From the cell containing the given text, extract its center point as (X, Y) coordinate. 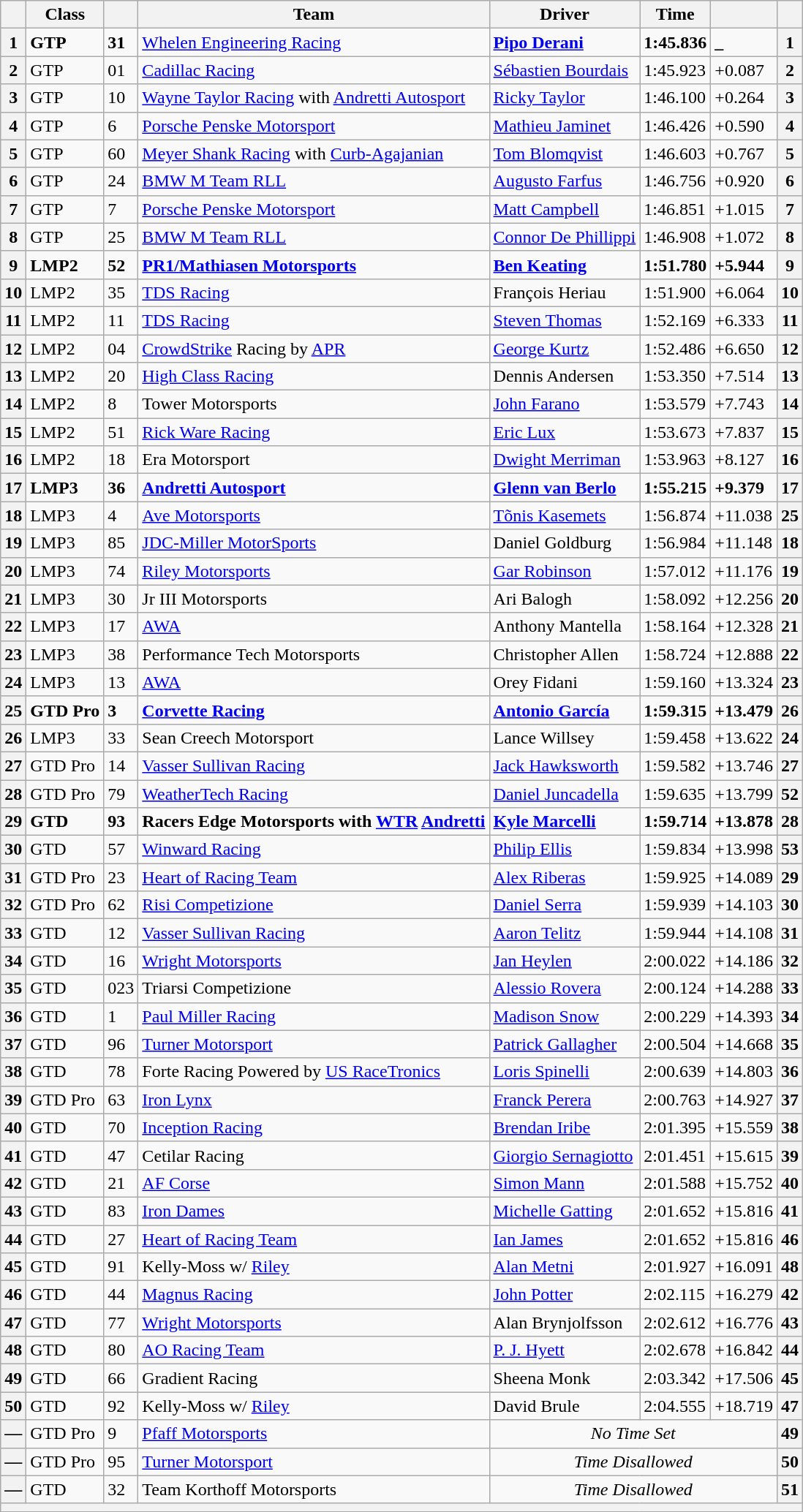
Madison Snow (565, 1016)
2:04.555 (676, 1406)
+0.087 (744, 70)
78 (121, 1072)
+13.324 (744, 682)
Iron Lynx (314, 1100)
1:46.851 (676, 209)
93 (121, 822)
Team Korthoff Motorsports (314, 1489)
2:03.342 (676, 1378)
+1.072 (744, 237)
79 (121, 793)
70 (121, 1127)
1:59.582 (676, 766)
+13.998 (744, 850)
91 (121, 1267)
Wayne Taylor Racing with Andretti Autosport (314, 98)
96 (121, 1044)
Giorgio Sernagiotto (565, 1155)
David Brule (565, 1406)
Inception Racing (314, 1127)
1:56.874 (676, 515)
2:02.612 (676, 1323)
+13.479 (744, 710)
1:58.724 (676, 654)
Forte Racing Powered by US RaceTronics (314, 1072)
1:59.458 (676, 738)
Racers Edge Motorsports with WTR Andretti (314, 822)
83 (121, 1211)
+11.038 (744, 515)
WeatherTech Racing (314, 793)
Driver (565, 15)
+15.559 (744, 1127)
+6.333 (744, 320)
+5.944 (744, 265)
Christopher Allen (565, 654)
Jack Hawksworth (565, 766)
Alan Metni (565, 1267)
+0.767 (744, 154)
Pfaff Motorsports (314, 1434)
Antonio García (565, 710)
Tower Motorsports (314, 404)
Simon Mann (565, 1183)
JDC-Miller MotorSports (314, 543)
63 (121, 1100)
Ari Balogh (565, 599)
+14.927 (744, 1100)
Connor De Phillippi (565, 237)
1:53.673 (676, 432)
Rick Ware Racing (314, 432)
Glenn van Berlo (565, 488)
CrowdStrike Racing by APR (314, 349)
Cetilar Racing (314, 1155)
+12.256 (744, 599)
Augusto Farfus (565, 181)
53 (790, 850)
Alessio Rovera (565, 989)
Magnus Racing (314, 1295)
+11.148 (744, 543)
2:00.229 (676, 1016)
1:58.092 (676, 599)
1:59.160 (676, 682)
Meyer Shank Racing with Curb-Agajanian (314, 154)
57 (121, 850)
1:59.944 (676, 933)
Mathieu Jaminet (565, 126)
1:55.215 (676, 488)
Brendan Iribe (565, 1127)
1:57.012 (676, 571)
1:52.169 (676, 320)
Kyle Marcelli (565, 822)
1:59.714 (676, 822)
Alex Riberas (565, 877)
+14.393 (744, 1016)
1:56.984 (676, 543)
+9.379 (744, 488)
Gar Robinson (565, 571)
+6.650 (744, 349)
80 (121, 1350)
+12.888 (744, 654)
Sean Creech Motorsport (314, 738)
+13.878 (744, 822)
04 (121, 349)
+6.064 (744, 292)
Anthony Mantella (565, 627)
Era Motorsport (314, 460)
1:52.486 (676, 349)
Michelle Gatting (565, 1211)
+7.514 (744, 377)
George Kurtz (565, 349)
Dwight Merriman (565, 460)
+14.803 (744, 1072)
+13.746 (744, 766)
2:00.504 (676, 1044)
92 (121, 1406)
74 (121, 571)
Ave Motorsports (314, 515)
+15.752 (744, 1183)
+14.668 (744, 1044)
+7.743 (744, 404)
P. J. Hyett (565, 1350)
Alan Brynjolfsson (565, 1323)
2:00.124 (676, 989)
1:46.756 (676, 181)
2:00.639 (676, 1072)
1:45.836 (676, 42)
2:02.678 (676, 1350)
85 (121, 543)
62 (121, 905)
Franck Perera (565, 1100)
023 (121, 989)
_ (744, 42)
Dennis Andersen (565, 377)
Team (314, 15)
+8.127 (744, 460)
95 (121, 1462)
Tom Blomqvist (565, 154)
Sébastien Bourdais (565, 70)
+17.506 (744, 1378)
John Farano (565, 404)
+11.176 (744, 571)
Daniel Serra (565, 905)
Whelen Engineering Racing (314, 42)
+14.186 (744, 961)
Tõnis Kasemets (565, 515)
+0.590 (744, 126)
Riley Motorsports (314, 571)
François Heriau (565, 292)
+15.615 (744, 1155)
+1.015 (744, 209)
Daniel Goldburg (565, 543)
John Potter (565, 1295)
Jr III Motorsports (314, 599)
1:51.900 (676, 292)
No Time Set (633, 1434)
Winward Racing (314, 850)
1:46.100 (676, 98)
1:59.834 (676, 850)
+0.264 (744, 98)
2:01.588 (676, 1183)
Daniel Juncadella (565, 793)
Philip Ellis (565, 850)
Eric Lux (565, 432)
Patrick Gallagher (565, 1044)
Cadillac Racing (314, 70)
Steven Thomas (565, 320)
Triarsi Competizione (314, 989)
01 (121, 70)
Paul Miller Racing (314, 1016)
Time (676, 15)
+14.288 (744, 989)
2:00.022 (676, 961)
Jan Heylen (565, 961)
+0.920 (744, 181)
1:53.963 (676, 460)
Pipo Derani (565, 42)
1:45.923 (676, 70)
+16.776 (744, 1323)
Corvette Racing (314, 710)
AO Racing Team (314, 1350)
Ben Keating (565, 265)
1:59.315 (676, 710)
1:53.579 (676, 404)
1:59.635 (676, 793)
1:58.164 (676, 627)
+13.622 (744, 738)
AF Corse (314, 1183)
+14.108 (744, 933)
Gradient Racing (314, 1378)
Orey Fidani (565, 682)
+16.842 (744, 1350)
+14.089 (744, 877)
2:01.395 (676, 1127)
Aaron Telitz (565, 933)
Ian James (565, 1239)
Andretti Autosport (314, 488)
1:59.939 (676, 905)
Sheena Monk (565, 1378)
1:46.603 (676, 154)
1:51.780 (676, 265)
Matt Campbell (565, 209)
+12.328 (744, 627)
2:01.451 (676, 1155)
PR1/Mathiasen Motorsports (314, 265)
+14.103 (744, 905)
Lance Willsey (565, 738)
+13.799 (744, 793)
2:01.927 (676, 1267)
Iron Dames (314, 1211)
1:53.350 (676, 377)
Risi Competizione (314, 905)
Loris Spinelli (565, 1072)
60 (121, 154)
66 (121, 1378)
1:46.908 (676, 237)
2:00.763 (676, 1100)
1:46.426 (676, 126)
+7.837 (744, 432)
77 (121, 1323)
+16.091 (744, 1267)
1:59.925 (676, 877)
High Class Racing (314, 377)
+18.719 (744, 1406)
Performance Tech Motorsports (314, 654)
+16.279 (744, 1295)
2:02.115 (676, 1295)
Class (65, 15)
Ricky Taylor (565, 98)
